Identify which cell holds the provided text, then report its (x, y) central coordinate. 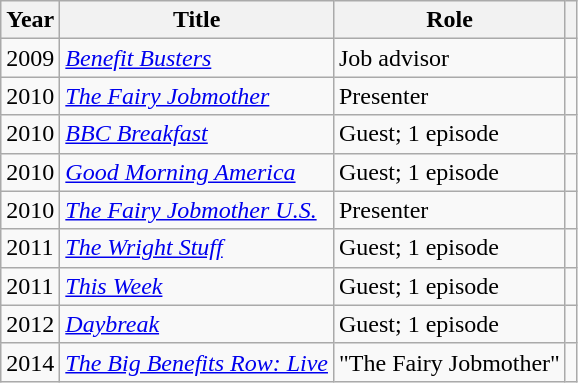
Benefit Busters (197, 58)
2009 (30, 58)
The Big Benefits Row: Live (197, 362)
BBC Breakfast (197, 134)
Role (449, 20)
Good Morning America (197, 172)
"The Fairy Jobmother" (449, 362)
This Week (197, 286)
2014 (30, 362)
Title (197, 20)
Daybreak (197, 324)
The Fairy Jobmother (197, 96)
Job advisor (449, 58)
The Wright Stuff (197, 248)
2012 (30, 324)
Year (30, 20)
The Fairy Jobmother U.S. (197, 210)
